From the cell containing the given text, extract its center point as (X, Y) coordinate. 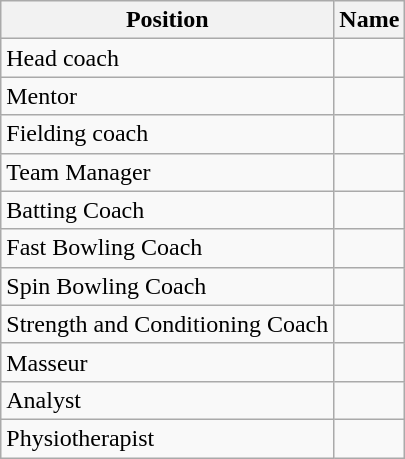
Analyst (168, 400)
Mentor (168, 96)
Spin Bowling Coach (168, 286)
Strength and Conditioning Coach (168, 324)
Masseur (168, 362)
Head coach (168, 58)
Batting Coach (168, 210)
Fast Bowling Coach (168, 248)
Physiotherapist (168, 438)
Name (370, 20)
Fielding coach (168, 134)
Team Manager (168, 172)
Position (168, 20)
